From the cell containing the given text, extract its center point as [X, Y] coordinate. 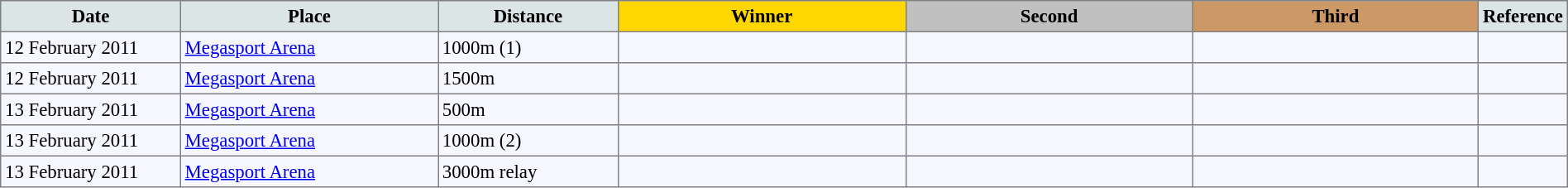
Winner [762, 17]
1000m (2) [528, 141]
Place [309, 17]
1000m (1) [528, 47]
Date [91, 17]
Reference [1523, 17]
Distance [528, 17]
1500m [528, 79]
Second [1049, 17]
500m [528, 109]
Third [1336, 17]
3000m relay [528, 171]
